Identify which cell holds the provided text, then report its [x, y] central coordinate. 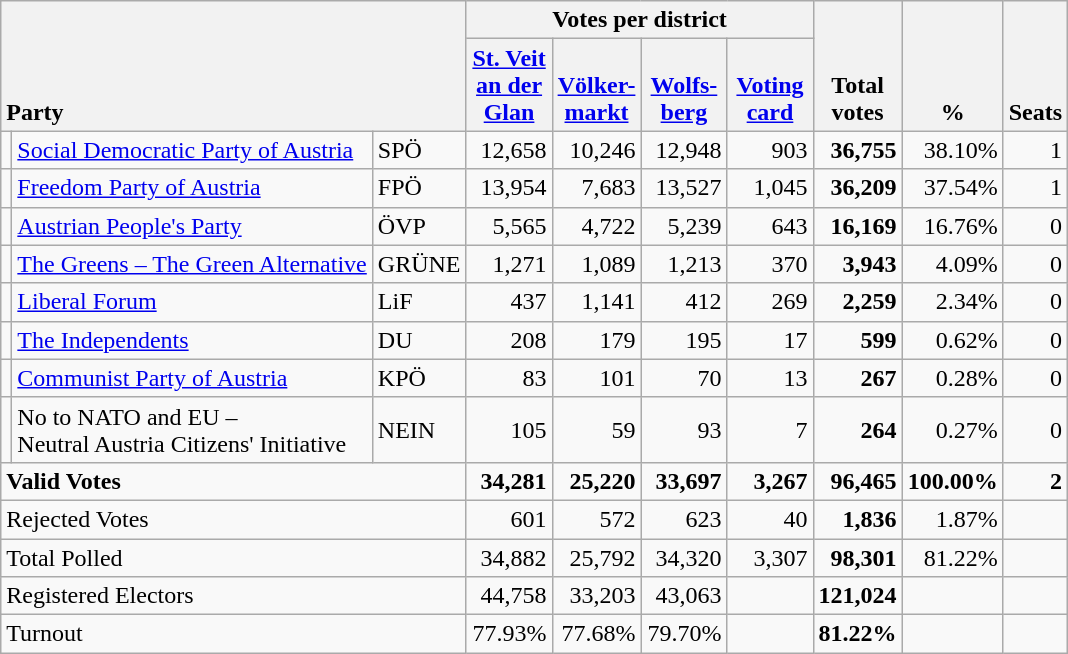
Völker-markt [596, 85]
1,141 [596, 302]
643 [770, 226]
903 [770, 150]
195 [684, 340]
36,755 [858, 150]
412 [684, 302]
96,465 [858, 481]
7 [770, 430]
0.27% [952, 430]
12,948 [684, 150]
3,307 [770, 557]
83 [509, 378]
93 [684, 430]
Communist Party of Austria [192, 378]
7,683 [596, 188]
25,220 [596, 481]
370 [770, 264]
38.10% [952, 150]
Votingcard [770, 85]
37.54% [952, 188]
40 [770, 519]
17 [770, 340]
Votes per district [640, 20]
No to NATO and EU –Neutral Austria Citizens' Initiative [192, 430]
1,836 [858, 519]
Registered Electors [234, 596]
% [952, 66]
Party [234, 66]
KPÖ [419, 378]
3,943 [858, 264]
FPÖ [419, 188]
2,259 [858, 302]
208 [509, 340]
1.87% [952, 519]
98,301 [858, 557]
Valid Votes [234, 481]
33,697 [684, 481]
2.34% [952, 302]
34,281 [509, 481]
Totalvotes [858, 66]
623 [684, 519]
16.76% [952, 226]
1,213 [684, 264]
269 [770, 302]
264 [858, 430]
Wolfs-berg [684, 85]
13,527 [684, 188]
0.28% [952, 378]
437 [509, 302]
Turnout [234, 634]
44,758 [509, 596]
12,658 [509, 150]
LiF [419, 302]
4.09% [952, 264]
34,320 [684, 557]
16,169 [858, 226]
77.68% [596, 634]
Seats [1035, 66]
1,271 [509, 264]
105 [509, 430]
The Independents [192, 340]
179 [596, 340]
121,024 [858, 596]
101 [596, 378]
13,954 [509, 188]
25,792 [596, 557]
34,882 [509, 557]
DU [419, 340]
572 [596, 519]
St. Veitan derGlan [509, 85]
Total Polled [234, 557]
0.62% [952, 340]
SPÖ [419, 150]
1,045 [770, 188]
Rejected Votes [234, 519]
267 [858, 378]
4,722 [596, 226]
1,089 [596, 264]
59 [596, 430]
The Greens – The Green Alternative [192, 264]
2 [1035, 481]
ÖVP [419, 226]
13 [770, 378]
GRÜNE [419, 264]
79.70% [684, 634]
601 [509, 519]
36,209 [858, 188]
Social Democratic Party of Austria [192, 150]
100.00% [952, 481]
43,063 [684, 596]
33,203 [596, 596]
Liberal Forum [192, 302]
70 [684, 378]
5,565 [509, 226]
3,267 [770, 481]
NEIN [419, 430]
5,239 [684, 226]
Freedom Party of Austria [192, 188]
Austrian People's Party [192, 226]
599 [858, 340]
10,246 [596, 150]
77.93% [509, 634]
